Output the (x, y) coordinate of the center of the cell containing the given text.  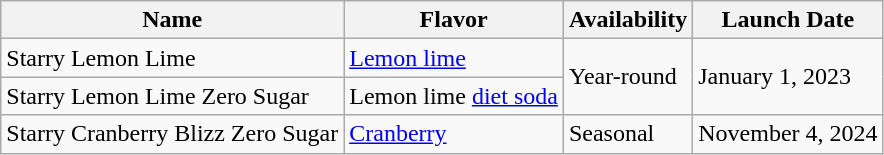
Launch Date (788, 20)
Starry Lemon Lime Zero Sugar (172, 96)
January 1, 2023 (788, 77)
Year-round (628, 77)
Starry Cranberry Blizz Zero Sugar (172, 134)
November 4, 2024 (788, 134)
Seasonal (628, 134)
Name (172, 20)
Lemon lime diet soda (454, 96)
Lemon lime (454, 58)
Starry Lemon Lime (172, 58)
Flavor (454, 20)
Availability (628, 20)
Cranberry (454, 134)
